Scan for the cell matching the given text and deliver its [x, y] coordinate at center. 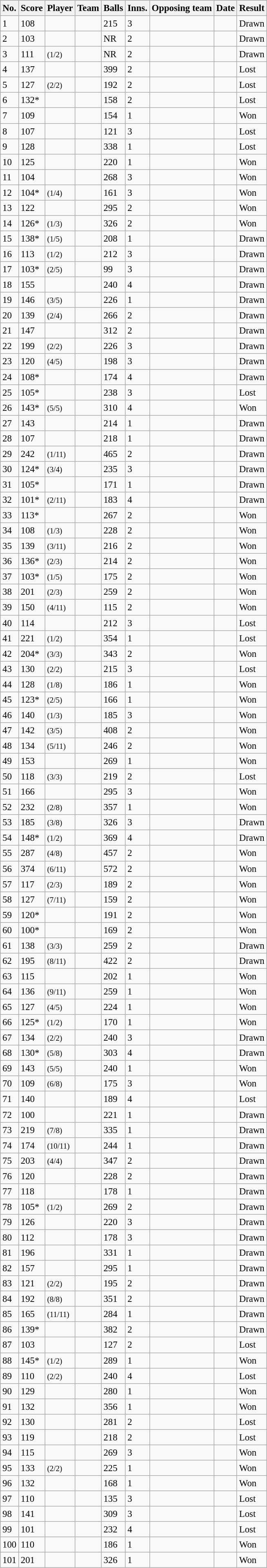
117 [32, 884]
(1/4) [60, 193]
125* [32, 1022]
141 [32, 1514]
289 [113, 1360]
71 [10, 1099]
(5/11) [60, 746]
312 [113, 331]
136* [32, 561]
280 [113, 1391]
36 [10, 561]
343 [113, 654]
150 [32, 607]
148* [32, 838]
266 [113, 316]
11 [10, 177]
133 [32, 1468]
(3/4) [60, 469]
77 [10, 1192]
94 [10, 1453]
58 [10, 899]
369 [113, 838]
(3/11) [60, 546]
119 [32, 1437]
244 [113, 1145]
30 [10, 469]
5 [10, 85]
100* [32, 930]
50 [10, 777]
169 [113, 930]
84 [10, 1299]
20 [10, 316]
Date [225, 8]
52 [10, 807]
23 [10, 362]
95 [10, 1468]
104* [32, 193]
34 [10, 531]
40 [10, 623]
159 [113, 899]
12 [10, 193]
137 [32, 69]
Player [60, 8]
126 [32, 1222]
(6/11) [60, 869]
33 [10, 515]
153 [32, 761]
Score [32, 8]
246 [113, 746]
45 [10, 700]
92 [10, 1422]
147 [32, 331]
79 [10, 1222]
56 [10, 869]
8 [10, 131]
457 [113, 853]
(2/11) [60, 500]
287 [32, 853]
42 [10, 654]
113* [32, 515]
130* [32, 1053]
70 [10, 1084]
61 [10, 945]
66 [10, 1022]
49 [10, 761]
357 [113, 807]
37 [10, 577]
158 [113, 100]
44 [10, 684]
26 [10, 408]
351 [113, 1299]
125 [32, 162]
399 [113, 69]
62 [10, 961]
138 [32, 945]
Team [88, 8]
7 [10, 116]
85 [10, 1314]
No. [10, 8]
51 [10, 792]
572 [113, 869]
41 [10, 638]
47 [10, 730]
25 [10, 392]
82 [10, 1268]
161 [113, 193]
155 [32, 285]
101* [32, 500]
208 [113, 239]
(3/8) [60, 822]
Balls [113, 8]
347 [113, 1160]
10 [10, 162]
35 [10, 546]
64 [10, 992]
(7/8) [60, 1130]
Inns. [137, 8]
(1/11) [60, 454]
88 [10, 1360]
143* [32, 408]
98 [10, 1514]
(9/11) [60, 992]
78 [10, 1207]
73 [10, 1130]
(5/8) [60, 1053]
114 [32, 623]
(4/8) [60, 853]
204* [32, 654]
112 [32, 1237]
122 [32, 208]
235 [113, 469]
123* [32, 700]
146 [32, 300]
80 [10, 1237]
15 [10, 239]
335 [113, 1130]
96 [10, 1483]
198 [113, 362]
242 [32, 454]
135 [113, 1499]
113 [32, 254]
382 [113, 1330]
142 [32, 730]
(8/11) [60, 961]
43 [10, 669]
136 [32, 992]
(6/8) [60, 1084]
9 [10, 146]
32 [10, 500]
39 [10, 607]
(2/4) [60, 316]
(11/11) [60, 1314]
281 [113, 1422]
21 [10, 331]
202 [113, 976]
203 [32, 1160]
27 [10, 423]
104 [32, 177]
199 [32, 346]
309 [113, 1514]
284 [113, 1314]
Opposing team [182, 8]
29 [10, 454]
72 [10, 1115]
97 [10, 1499]
48 [10, 746]
170 [113, 1022]
18 [10, 285]
111 [32, 54]
356 [113, 1407]
57 [10, 884]
124* [32, 469]
168 [113, 1483]
90 [10, 1391]
53 [10, 822]
17 [10, 269]
(7/11) [60, 899]
Result [251, 8]
14 [10, 223]
165 [32, 1314]
171 [113, 484]
68 [10, 1053]
139* [32, 1330]
183 [113, 500]
63 [10, 976]
(4/4) [60, 1160]
54 [10, 838]
408 [113, 730]
331 [113, 1253]
19 [10, 300]
38 [10, 592]
310 [113, 408]
268 [113, 177]
465 [113, 454]
196 [32, 1253]
83 [10, 1284]
6 [10, 100]
422 [113, 961]
(1/8) [60, 684]
91 [10, 1407]
13 [10, 208]
46 [10, 715]
120* [32, 915]
267 [113, 515]
108* [32, 377]
69 [10, 1068]
76 [10, 1176]
129 [32, 1391]
191 [113, 915]
374 [32, 869]
338 [113, 146]
31 [10, 484]
157 [32, 1268]
(2/8) [60, 807]
74 [10, 1145]
24 [10, 377]
354 [113, 638]
(4/11) [60, 607]
16 [10, 254]
22 [10, 346]
145* [32, 1360]
87 [10, 1345]
81 [10, 1253]
154 [113, 116]
55 [10, 853]
59 [10, 915]
93 [10, 1437]
216 [113, 546]
89 [10, 1376]
132* [32, 100]
(10/11) [60, 1145]
126* [32, 223]
138* [32, 239]
65 [10, 1007]
60 [10, 930]
67 [10, 1038]
224 [113, 1007]
238 [113, 392]
225 [113, 1468]
75 [10, 1160]
303 [113, 1053]
(8/8) [60, 1299]
28 [10, 439]
86 [10, 1330]
